Provide the [x, y] coordinate of the cell's center where the given text is located.  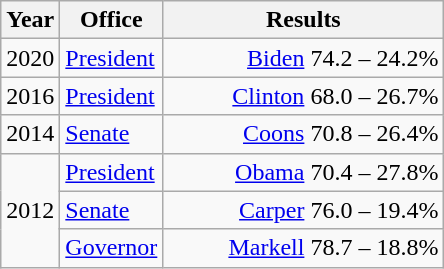
2020 [30, 58]
Biden 74.2 – 24.2% [304, 58]
Coons 70.8 – 26.4% [304, 134]
Results [304, 20]
Governor [112, 248]
2014 [30, 134]
Carper 76.0 – 19.4% [304, 210]
Year [30, 20]
2012 [30, 210]
Clinton 68.0 – 26.7% [304, 96]
Office [112, 20]
Markell 78.7 – 18.8% [304, 248]
2016 [30, 96]
Obama 70.4 – 27.8% [304, 172]
